Output the (X, Y) coordinate of the center of the cell containing the given text.  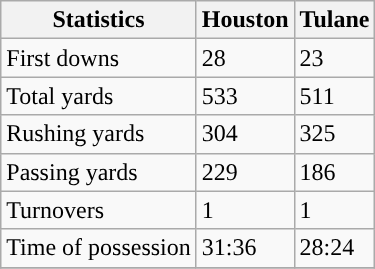
31:36 (245, 248)
28:24 (334, 248)
Total yards (99, 96)
511 (334, 96)
First downs (99, 58)
Passing yards (99, 172)
Turnovers (99, 210)
Tulane (334, 20)
229 (245, 172)
Rushing yards (99, 134)
28 (245, 58)
533 (245, 96)
23 (334, 58)
Statistics (99, 20)
325 (334, 134)
304 (245, 134)
Houston (245, 20)
Time of possession (99, 248)
186 (334, 172)
